From the cell containing the given text, extract its center point as [X, Y] coordinate. 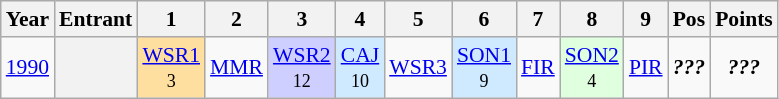
CAJ10 [360, 68]
3 [302, 19]
1 [171, 19]
5 [418, 19]
WSR13 [171, 68]
FIR [538, 68]
Entrant [96, 19]
6 [484, 19]
9 [646, 19]
PIR [646, 68]
8 [592, 19]
WSR3 [418, 68]
WSR212 [302, 68]
7 [538, 19]
1990 [28, 68]
SON19 [484, 68]
2 [236, 19]
Points [744, 19]
Year [28, 19]
SON24 [592, 68]
Pos [690, 19]
4 [360, 19]
MMR [236, 68]
